Provide the [X, Y] coordinate of the cell's center where the given text is located.  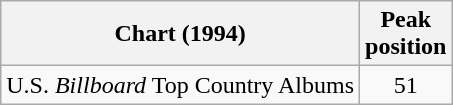
U.S. Billboard Top Country Albums [180, 85]
Peakposition [406, 34]
51 [406, 85]
Chart (1994) [180, 34]
